Pinpoint the cell where the given text exists, returning its [X, Y] midpoint coordinate. 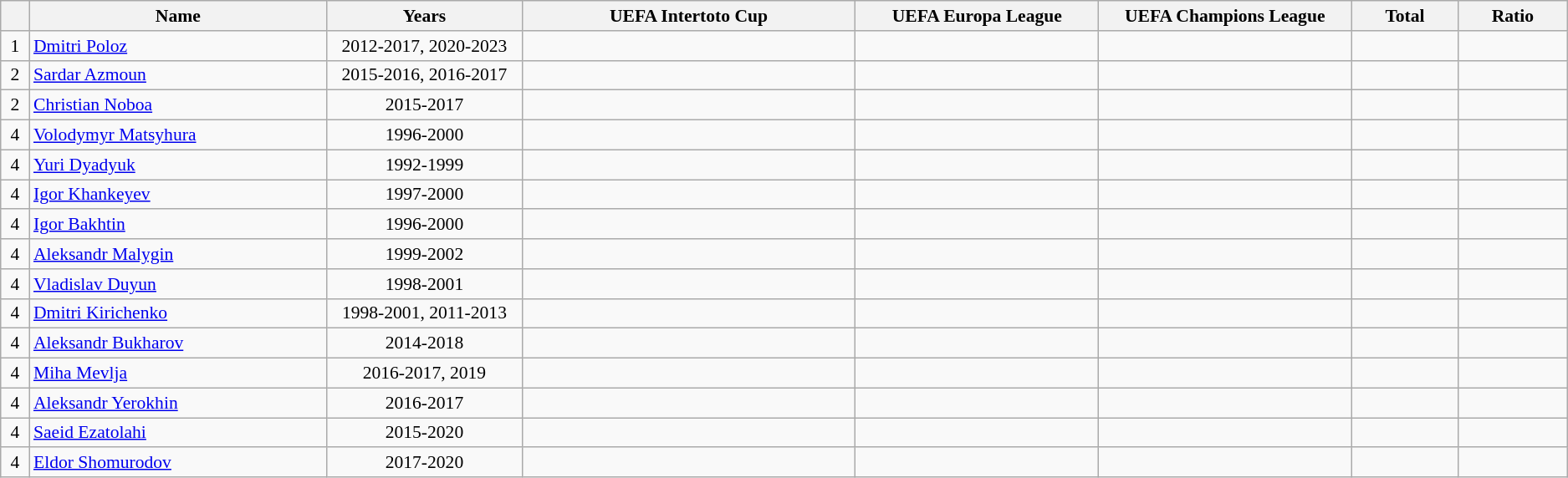
Aleksandr Malygin [178, 254]
2012-2017, 2020-2023 [425, 46]
2014-2018 [425, 343]
Volodymyr Matsyhura [178, 135]
1998-2001, 2011-2013 [425, 313]
1998-2001 [425, 284]
1992-1999 [425, 165]
Dmitri Kirichenko [178, 313]
1999-2002 [425, 254]
Saeid Ezatolahi [178, 433]
2016-2017 [425, 403]
Total [1405, 16]
Igor Bakhtin [178, 225]
Igor Khankeyev [178, 195]
Years [425, 16]
1 [15, 46]
Eldor Shomurodov [178, 463]
2016-2017, 2019 [425, 374]
2015-2016, 2016-2017 [425, 75]
2017-2020 [425, 463]
Vladislav Duyun [178, 284]
Aleksandr Yerokhin [178, 403]
Ratio [1512, 16]
Dmitri Poloz [178, 46]
2015-2020 [425, 433]
Name [178, 16]
2015-2017 [425, 105]
1997-2000 [425, 195]
Christian Noboa [178, 105]
Sardar Azmoun [178, 75]
UEFA Champions League [1225, 16]
Yuri Dyadyuk [178, 165]
UEFA Intertoto Cup [689, 16]
UEFA Europa League [977, 16]
Miha Mevlja [178, 374]
Aleksandr Bukharov [178, 343]
